Provide the (x, y) coordinate of the cell's center where the given text is located.  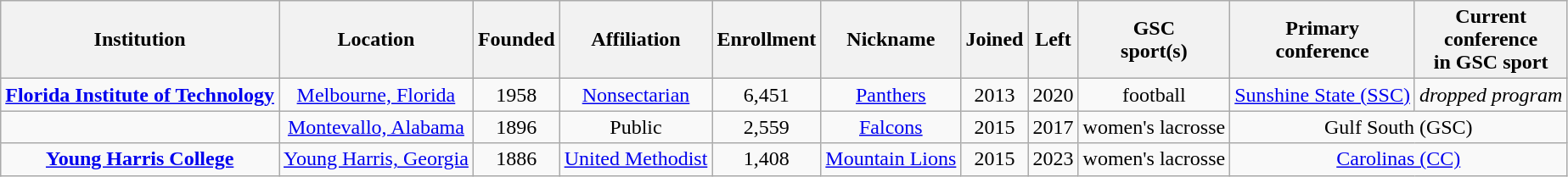
GSCsport(s) (1155, 40)
Falcons (891, 127)
Young Harris College (140, 159)
Florida Institute of Technology (140, 95)
Melbourne, Florida (377, 95)
6,451 (767, 95)
2,559 (767, 127)
Nickname (891, 40)
Sunshine State (SSC) (1323, 95)
Joined (995, 40)
1886 (516, 159)
Left (1053, 40)
Panthers (891, 95)
Location (377, 40)
2023 (1053, 159)
Mountain Lions (891, 159)
Carolinas (CC) (1399, 159)
Currentconferencein GSC sport (1491, 40)
2017 (1053, 127)
Gulf South (GSC) (1399, 127)
dropped program (1491, 95)
2013 (995, 95)
Founded (516, 40)
1958 (516, 95)
football (1155, 95)
2020 (1053, 95)
Nonsectarian (636, 95)
Public (636, 127)
Primaryconference (1323, 40)
1,408 (767, 159)
Institution (140, 40)
United Methodist (636, 159)
Montevallo, Alabama (377, 127)
Affiliation (636, 40)
Young Harris, Georgia (377, 159)
1896 (516, 127)
Enrollment (767, 40)
